Capture the cell that displays the provided text and extract its [x, y] central coordinate. 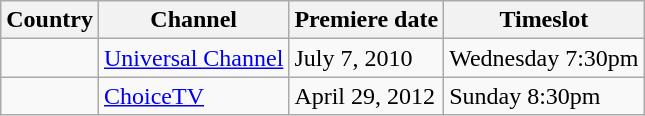
Timeslot [544, 20]
Channel [193, 20]
Country [50, 20]
April 29, 2012 [366, 96]
Wednesday 7:30pm [544, 58]
July 7, 2010 [366, 58]
Universal Channel [193, 58]
Premiere date [366, 20]
ChoiceTV [193, 96]
Sunday 8:30pm [544, 96]
